Determine the (X, Y) coordinate at the center of the cell enclosing the given text.  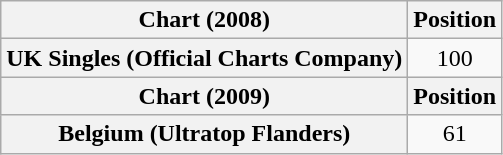
100 (455, 58)
Belgium (Ultratop Flanders) (204, 134)
61 (455, 134)
UK Singles (Official Charts Company) (204, 58)
Chart (2008) (204, 20)
Chart (2009) (204, 96)
